Find where the given text appears and provide that cell's center as [x, y] coordinate. 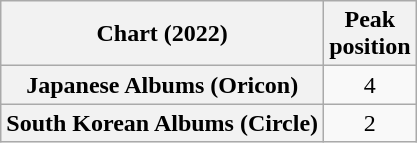
South Korean Albums (Circle) [162, 123]
4 [370, 85]
Japanese Albums (Oricon) [162, 85]
Chart (2022) [162, 34]
2 [370, 123]
Peakposition [370, 34]
